Pinpoint the cell where the given text exists, returning its (x, y) midpoint coordinate. 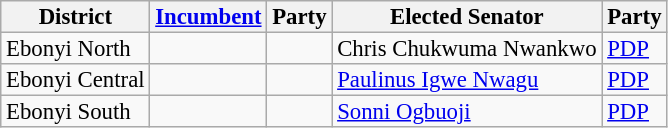
Elected Senator (467, 17)
Ebonyi South (76, 112)
Ebonyi Central (76, 80)
Chris Chukwuma Nwankwo (467, 49)
Ebonyi North (76, 49)
Incumbent (208, 17)
District (76, 17)
Sonni Ogbuoji (467, 112)
Paulinus Igwe Nwagu (467, 80)
